Identify which cell holds the provided text, then report its (x, y) central coordinate. 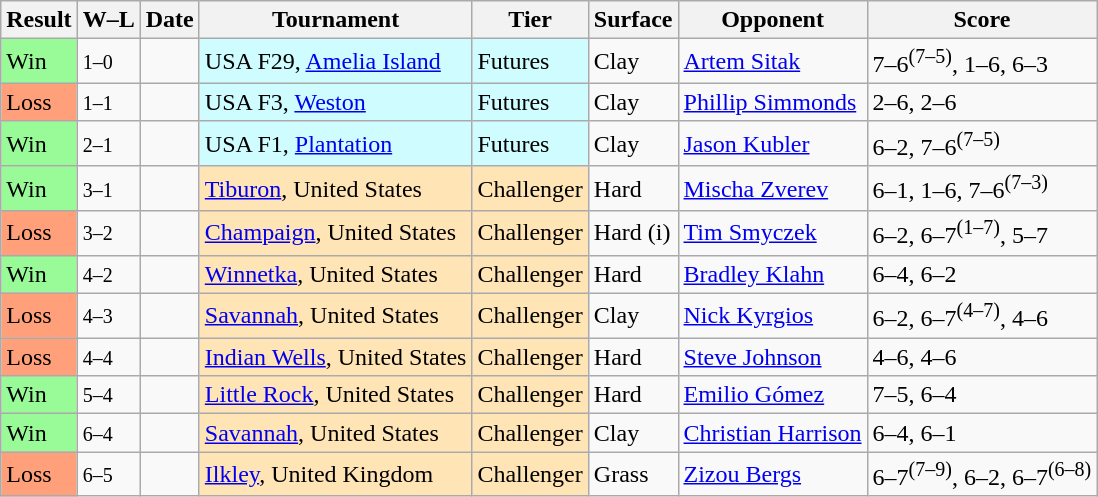
2–6, 2–6 (982, 102)
Surface (633, 20)
3–1 (108, 188)
Hard (i) (633, 234)
Mischa Zverev (772, 188)
5–4 (108, 395)
3–2 (108, 234)
Opponent (772, 20)
6–4, 6–2 (982, 274)
Steve Johnson (772, 357)
Indian Wells, United States (336, 357)
1–0 (108, 62)
Tournament (336, 20)
Zizou Bergs (772, 474)
Date (170, 20)
Score (982, 20)
Tim Smyczek (772, 234)
Tier (530, 20)
Ilkley, United Kingdom (336, 474)
Phillip Simmonds (772, 102)
6–2, 6–7(1–7), 5–7 (982, 234)
USA F29, Amelia Island (336, 62)
USA F3, Weston (336, 102)
7–6(7–5), 1–6, 6–3 (982, 62)
Bradley Klahn (772, 274)
6–5 (108, 474)
Result (39, 20)
Tiburon, United States (336, 188)
4–2 (108, 274)
4–3 (108, 316)
Champaign, United States (336, 234)
7–5, 6–4 (982, 395)
Jason Kubler (772, 144)
6–2, 7–6(7–5) (982, 144)
2–1 (108, 144)
W–L (108, 20)
Artem Sitak (772, 62)
6–7(7–9), 6–2, 6–7(6–8) (982, 474)
6–4 (108, 433)
Christian Harrison (772, 433)
4–6, 4–6 (982, 357)
6–4, 6–1 (982, 433)
Grass (633, 474)
1–1 (108, 102)
Nick Kyrgios (772, 316)
Winnetka, United States (336, 274)
6–2, 6–7(4–7), 4–6 (982, 316)
Little Rock, United States (336, 395)
6–1, 1–6, 7–6(7–3) (982, 188)
4–4 (108, 357)
Emilio Gómez (772, 395)
USA F1, Plantation (336, 144)
